Extract the [x, y] coordinate from the center of the cell holding the provided text.  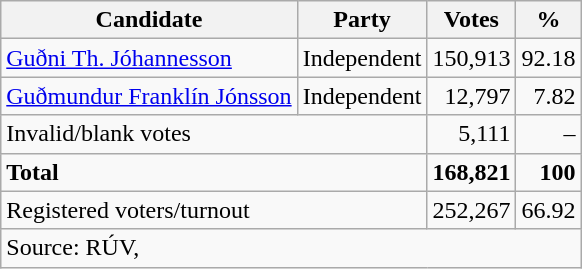
Votes [472, 20]
92.18 [548, 58]
12,797 [472, 96]
% [548, 20]
Total [214, 172]
Party [362, 20]
150,913 [472, 58]
252,267 [472, 210]
100 [548, 172]
168,821 [472, 172]
Registered voters/turnout [214, 210]
Guðmundur Franklín Jónsson [149, 96]
Guðni Th. Jóhannesson [149, 58]
66.92 [548, 210]
5,111 [472, 134]
7.82 [548, 96]
Invalid/blank votes [214, 134]
Source: RÚV, [291, 248]
– [548, 134]
Candidate [149, 20]
